Extract the (X, Y) coordinate from the center of the cell holding the provided text.  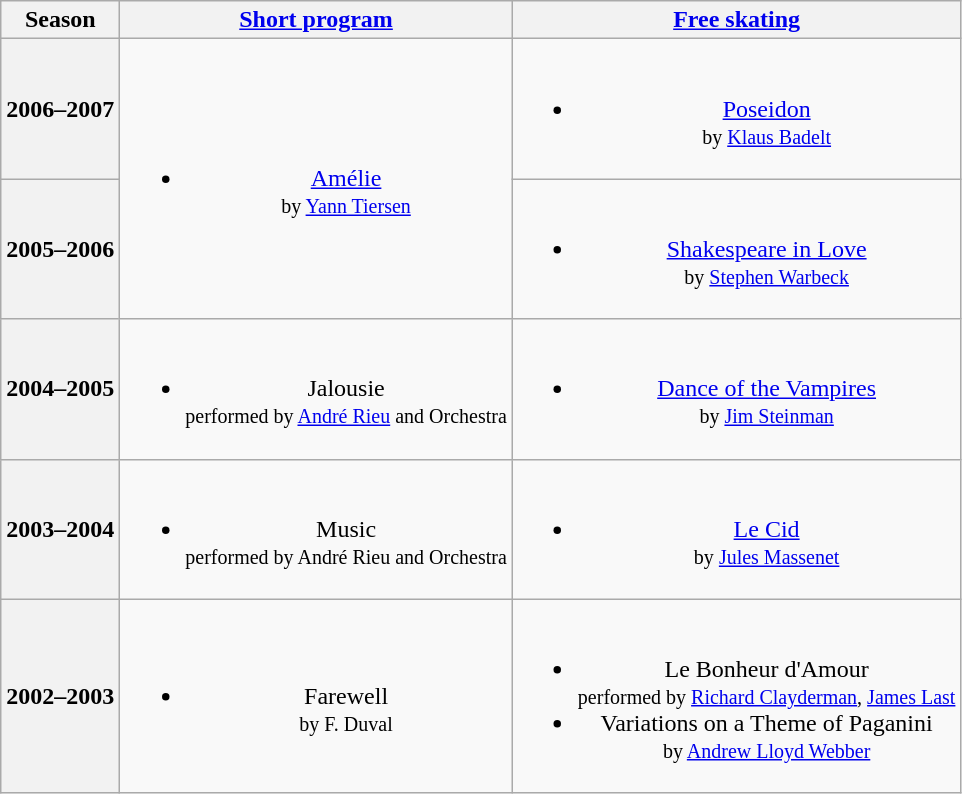
2005–2006 (60, 249)
Farewell by F. Duval (316, 696)
2004–2005 (60, 389)
Short program (316, 20)
Le Bonheur d'Amour performed by Richard Clayderman, James Last Variations on a Theme of Paganini by Andrew Lloyd Webber (736, 696)
2003–2004 (60, 529)
Shakespeare in Love by Stephen Warbeck (736, 249)
Music performed by André Rieu and Orchestra (316, 529)
Le Cid by Jules Massenet (736, 529)
Season (60, 20)
Poseidon by Klaus Badelt (736, 109)
Dance of the Vampires by Jim Steinman (736, 389)
2002–2003 (60, 696)
Free skating (736, 20)
2006–2007 (60, 109)
Jalousie performed by André Rieu and Orchestra (316, 389)
Amélie by Yann Tiersen (316, 179)
